Extract the [X, Y] coordinate from the center of the cell holding the provided text.  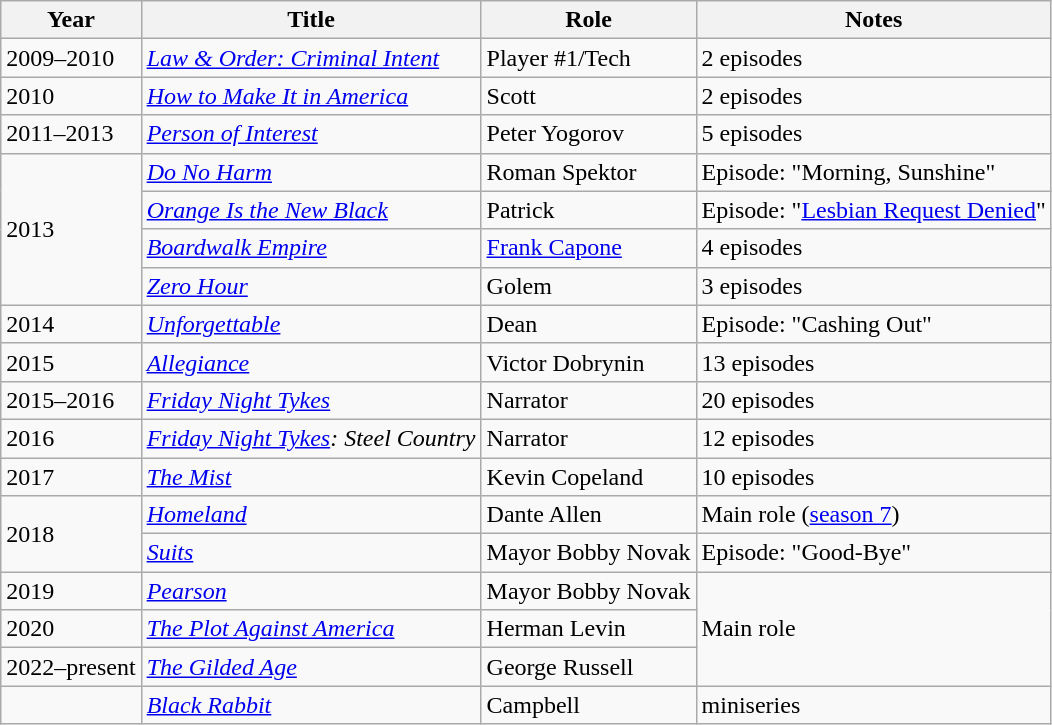
Do No Harm [311, 172]
The Gilded Age [311, 667]
5 episodes [874, 134]
13 episodes [874, 362]
Year [71, 20]
Main role (season 7) [874, 515]
12 episodes [874, 438]
Patrick [588, 210]
Episode: "Morning, Sunshine" [874, 172]
Homeland [311, 515]
Zero Hour [311, 286]
Herman Levin [588, 629]
2011–2013 [71, 134]
Title [311, 20]
Law & Order: Criminal Intent [311, 58]
Peter Yogorov [588, 134]
How to Make It in America [311, 96]
miniseries [874, 705]
Player #1/Tech [588, 58]
The Plot Against America [311, 629]
2020 [71, 629]
Episode: "Cashing Out" [874, 324]
Pearson [311, 591]
2013 [71, 229]
Friday Night Tykes [311, 400]
Dean [588, 324]
2019 [71, 591]
Allegiance [311, 362]
Unforgettable [311, 324]
Notes [874, 20]
2017 [71, 477]
Friday Night Tykes: Steel Country [311, 438]
4 episodes [874, 248]
Black Rabbit [311, 705]
2018 [71, 534]
Kevin Copeland [588, 477]
2015–2016 [71, 400]
The Mist [311, 477]
2014 [71, 324]
Role [588, 20]
2015 [71, 362]
2010 [71, 96]
Episode: "Good-Bye" [874, 553]
Frank Capone [588, 248]
2009–2010 [71, 58]
Orange Is the New Black [311, 210]
George Russell [588, 667]
Episode: "Lesbian Request Denied" [874, 210]
Dante Allen [588, 515]
Campbell [588, 705]
10 episodes [874, 477]
20 episodes [874, 400]
Scott [588, 96]
Victor Dobrynin [588, 362]
Boardwalk Empire [311, 248]
Person of Interest [311, 134]
2022–present [71, 667]
Golem [588, 286]
Main role [874, 629]
2016 [71, 438]
Suits [311, 553]
3 episodes [874, 286]
Roman Spektor [588, 172]
